Locate the cell with the specified text and output its [x, y] center coordinate. 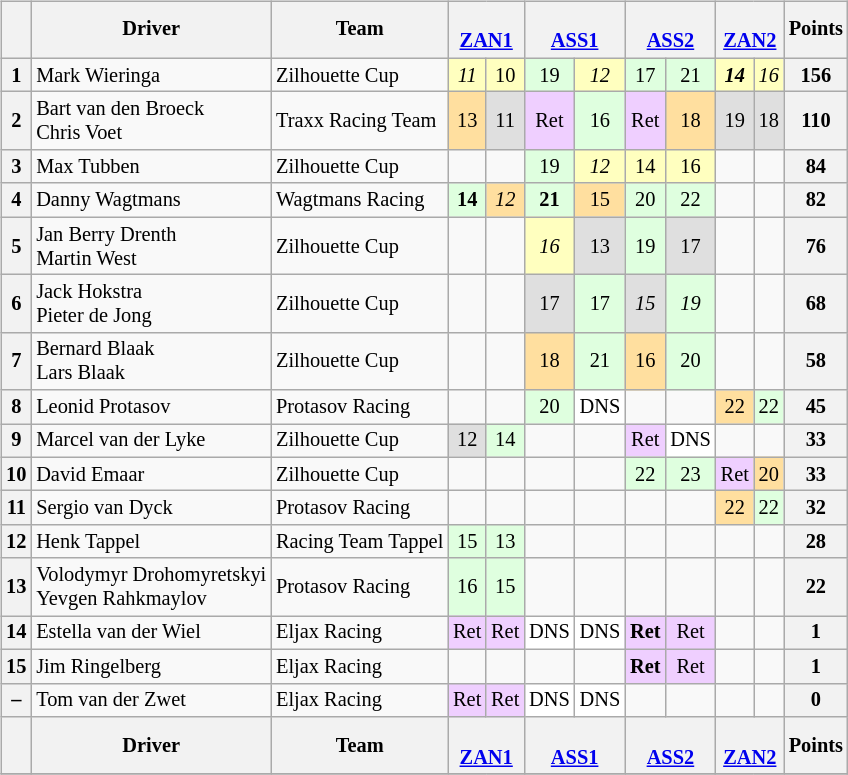
Danny Wagtmans [151, 200]
Bart van den Broeck Chris Voet [151, 121]
0 [816, 700]
110 [816, 121]
68 [816, 304]
3 [16, 167]
Jack Hokstra Pieter de Jong [151, 304]
5 [16, 246]
Traxx Racing Team [360, 121]
Marcel van der Lyke [151, 441]
Volodymyr Drohomyretskyi Yevgen Rahkmaylov [151, 587]
76 [816, 246]
7 [16, 361]
58 [816, 361]
32 [816, 508]
28 [816, 542]
8 [16, 407]
David Emaar [151, 474]
6 [16, 304]
Jim Ringelberg [151, 666]
Tom van der Zwet [151, 700]
Leonid Protasov [151, 407]
Estella van der Wiel [151, 633]
Max Tubben [151, 167]
Jan Berry Drenth Martin West [151, 246]
4 [16, 200]
23 [690, 474]
82 [816, 200]
84 [816, 167]
Bernard Blaak Lars Blaak [151, 361]
Racing Team Tappel [360, 542]
– [16, 700]
9 [16, 441]
Mark Wieringa [151, 75]
Wagtmans Racing [360, 200]
Henk Tappel [151, 542]
2 [16, 121]
Sergio van Dyck [151, 508]
45 [816, 407]
156 [816, 75]
